Provide the [X, Y] coordinate of the cell's center where the given text is located.  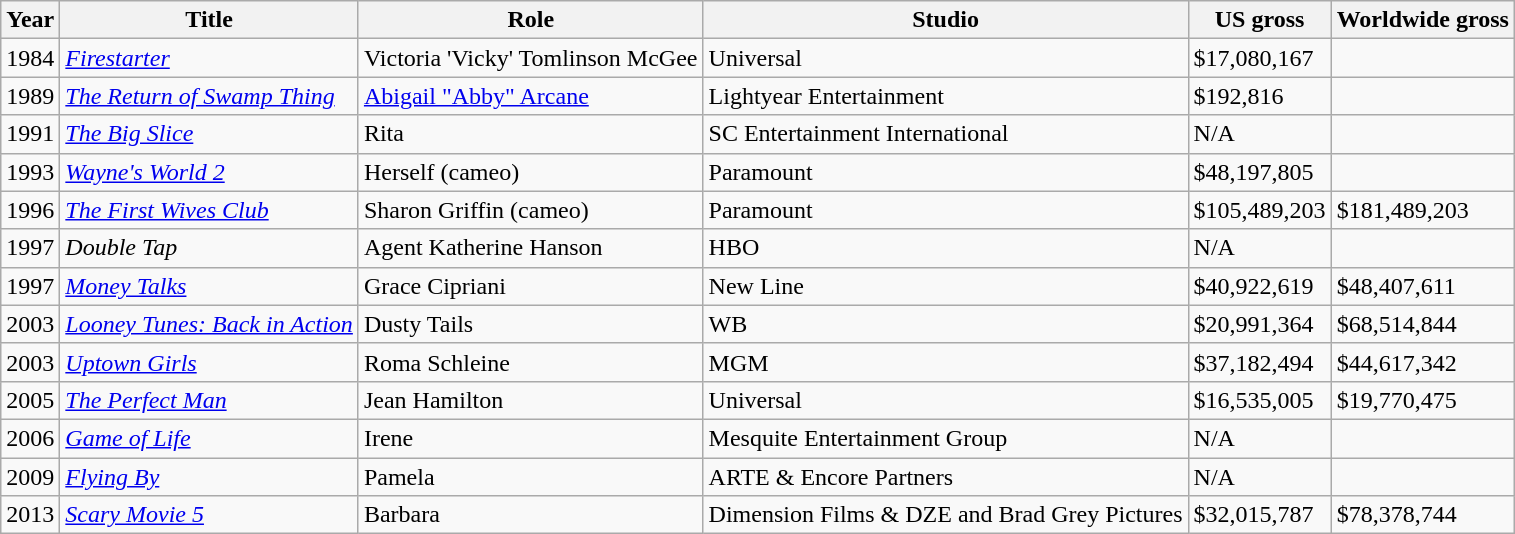
MGM [946, 362]
Sharon Griffin (cameo) [530, 210]
US gross [1260, 20]
Rita [530, 134]
$40,922,619 [1260, 286]
Money Talks [210, 286]
Looney Tunes: Back in Action [210, 324]
Mesquite Entertainment Group [946, 438]
$17,080,167 [1260, 58]
HBO [946, 248]
$19,770,475 [1422, 400]
The Return of Swamp Thing [210, 96]
$68,514,844 [1422, 324]
1996 [30, 210]
The Perfect Man [210, 400]
SC Entertainment International [946, 134]
Year [30, 20]
Lightyear Entertainment [946, 96]
$78,378,744 [1422, 515]
Flying By [210, 477]
$16,535,005 [1260, 400]
$44,617,342 [1422, 362]
$181,489,203 [1422, 210]
Game of Life [210, 438]
Worldwide gross [1422, 20]
New Line [946, 286]
Studio [946, 20]
2006 [30, 438]
Firestarter [210, 58]
$192,816 [1260, 96]
Irene [530, 438]
Herself (cameo) [530, 172]
Roma Schleine [530, 362]
$20,991,364 [1260, 324]
Title [210, 20]
The First Wives Club [210, 210]
1989 [30, 96]
1993 [30, 172]
Wayne's World 2 [210, 172]
WB [946, 324]
Scary Movie 5 [210, 515]
ARTE & Encore Partners [946, 477]
$37,182,494 [1260, 362]
$48,407,611 [1422, 286]
Jean Hamilton [530, 400]
Double Tap [210, 248]
Agent Katherine Hanson [530, 248]
2013 [30, 515]
Grace Cipriani [530, 286]
Dimension Films & DZE and Brad Grey Pictures [946, 515]
Pamela [530, 477]
1991 [30, 134]
Barbara [530, 515]
Role [530, 20]
2005 [30, 400]
2009 [30, 477]
Uptown Girls [210, 362]
$32,015,787 [1260, 515]
$48,197,805 [1260, 172]
The Big Slice [210, 134]
Abigail "Abby" Arcane [530, 96]
Victoria 'Vicky' Tomlinson McGee [530, 58]
Dusty Tails [530, 324]
$105,489,203 [1260, 210]
1984 [30, 58]
